Return the (X, Y) coordinate for the center point of the cell that contains the specified text.  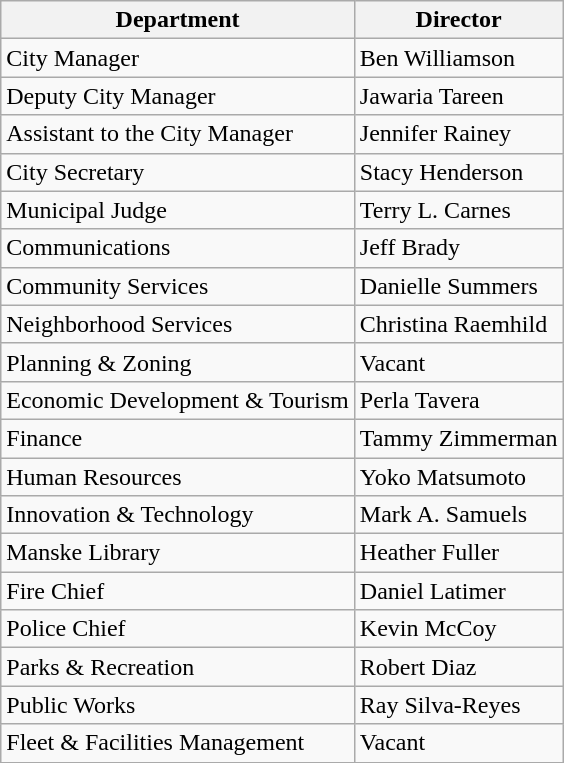
Human Resources (178, 477)
Christina Raemhild (458, 324)
Economic Development & Tourism (178, 400)
Jawaria Tareen (458, 96)
Fire Chief (178, 591)
Tammy Zimmerman (458, 438)
Jennifer Rainey (458, 134)
Communications (178, 248)
Manske Library (178, 553)
Perla Tavera (458, 400)
Heather Fuller (458, 553)
Innovation & Technology (178, 515)
Stacy Henderson (458, 172)
Department (178, 20)
City Manager (178, 58)
Kevin McCoy (458, 629)
Parks & Recreation (178, 667)
Ben Williamson (458, 58)
City Secretary (178, 172)
Municipal Judge (178, 210)
Deputy City Manager (178, 96)
Public Works (178, 705)
Director (458, 20)
Ray Silva-Reyes (458, 705)
Yoko Matsumoto (458, 477)
Assistant to the City Manager (178, 134)
Danielle Summers (458, 286)
Finance (178, 438)
Jeff Brady (458, 248)
Police Chief (178, 629)
Robert Diaz (458, 667)
Terry L. Carnes (458, 210)
Community Services (178, 286)
Daniel Latimer (458, 591)
Mark A. Samuels (458, 515)
Fleet & Facilities Management (178, 743)
Neighborhood Services (178, 324)
Planning & Zoning (178, 362)
